Find where the given text appears and provide that cell's center as [x, y] coordinate. 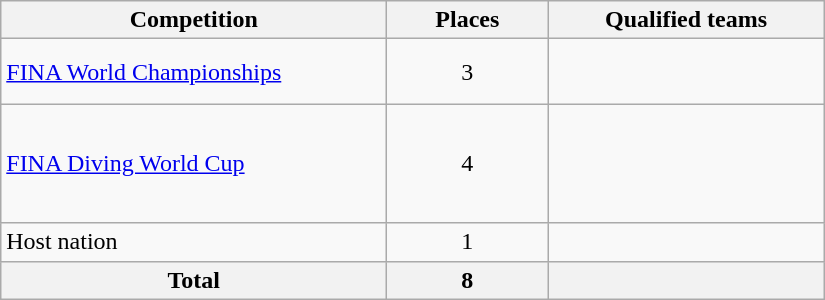
Competition [194, 20]
8 [468, 280]
1 [468, 242]
3 [468, 72]
Qualified teams [686, 20]
Host nation [194, 242]
Places [468, 20]
4 [468, 164]
FINA Diving World Cup [194, 164]
Total [194, 280]
FINA World Championships [194, 72]
